Detect which cell encompasses the target text, then output its [X, Y] center coordinate. 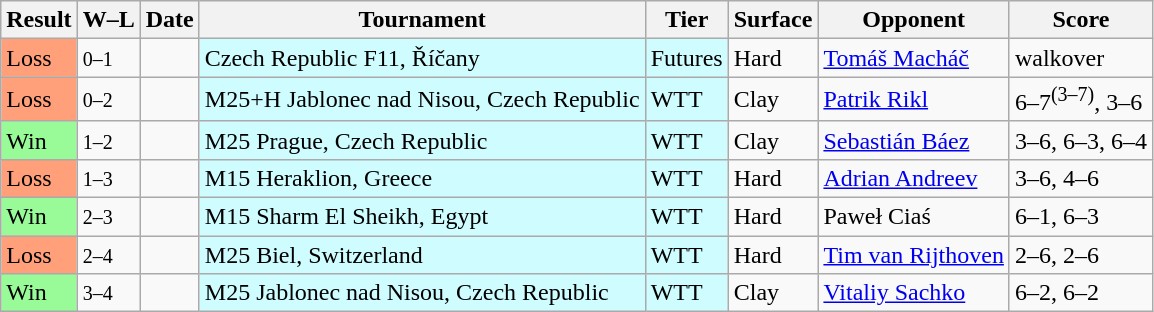
M15 Heraklion, Greece [422, 178]
Adrian Andreev [914, 178]
Czech Republic F11, Říčany [422, 58]
M25 Prague, Czech Republic [422, 140]
6–7(3–7), 3–6 [1080, 100]
Tier [686, 20]
0–1 [108, 58]
M25 Jablonec nad Nisou, Czech Republic [422, 293]
Score [1080, 20]
3–6, 6–3, 6–4 [1080, 140]
Date [170, 20]
2–6, 2–6 [1080, 255]
Tim van Rijthoven [914, 255]
6–2, 6–2 [1080, 293]
Tournament [422, 20]
1–3 [108, 178]
Sebastián Báez [914, 140]
Opponent [914, 20]
2–3 [108, 217]
Futures [686, 58]
Result [39, 20]
2–4 [108, 255]
1–2 [108, 140]
W–L [108, 20]
M25 Biel, Switzerland [422, 255]
6–1, 6–3 [1080, 217]
walkover [1080, 58]
3–4 [108, 293]
Vitaliy Sachko [914, 293]
Patrik Rikl [914, 100]
3–6, 4–6 [1080, 178]
0–2 [108, 100]
Paweł Ciaś [914, 217]
M15 Sharm El Sheikh, Egypt [422, 217]
Surface [773, 20]
Tomáš Macháč [914, 58]
M25+H Jablonec nad Nisou, Czech Republic [422, 100]
